Search for the cell housing the specified text and yield its [X, Y] center coordinate. 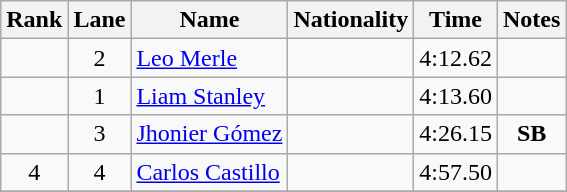
Carlos Castillo [210, 172]
Name [210, 20]
Liam Stanley [210, 96]
4:57.50 [456, 172]
2 [100, 58]
Nationality [351, 20]
SB [531, 134]
Rank [34, 20]
4:13.60 [456, 96]
3 [100, 134]
Jhonier Gómez [210, 134]
Lane [100, 20]
4:12.62 [456, 58]
4:26.15 [456, 134]
Notes [531, 20]
Time [456, 20]
Leo Merle [210, 58]
1 [100, 96]
